Output the [X, Y] coordinate of the center of the cell containing the given text.  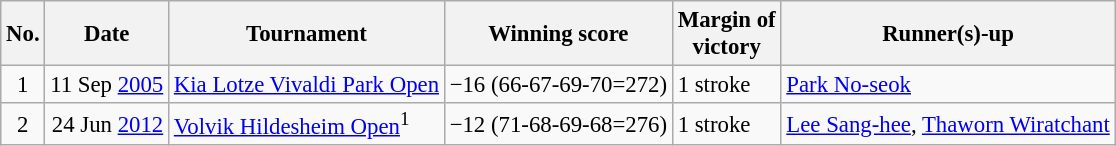
1 [23, 85]
Winning score [558, 34]
−12 (71-68-69-68=276) [558, 124]
Kia Lotze Vivaldi Park Open [307, 85]
Lee Sang-hee, Thaworn Wiratchant [948, 124]
11 Sep 2005 [107, 85]
Date [107, 34]
Tournament [307, 34]
Margin ofvictory [726, 34]
−16 (66-67-69-70=272) [558, 85]
No. [23, 34]
2 [23, 124]
Park No-seok [948, 85]
Runner(s)-up [948, 34]
24 Jun 2012 [107, 124]
Volvik Hildesheim Open1 [307, 124]
